Provide the (x, y) coordinate of the cell's center where the given text is located.  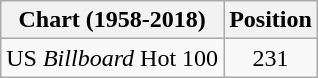
Position (271, 20)
231 (271, 58)
US Billboard Hot 100 (112, 58)
Chart (1958-2018) (112, 20)
